Capture the cell that displays the provided text and extract its [x, y] central coordinate. 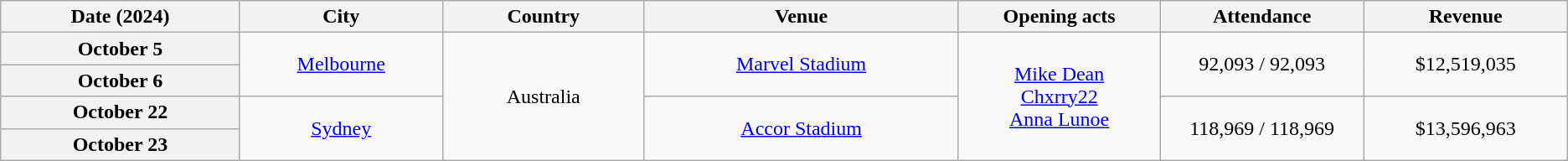
October 5 [121, 49]
City [341, 17]
92,093 / 92,093 [1261, 65]
Opening acts [1059, 17]
October 23 [121, 144]
Date (2024) [121, 17]
Marvel Stadium [801, 65]
Melbourne [341, 65]
Revenue [1466, 17]
118,969 / 118,969 [1261, 128]
Attendance [1261, 17]
Sydney [341, 128]
$13,596,963 [1466, 128]
October 22 [121, 112]
Mike DeanChxrry22Anna Lunoe [1059, 96]
October 6 [121, 80]
Country [543, 17]
Australia [543, 96]
Accor Stadium [801, 128]
$12,519,035 [1466, 65]
Venue [801, 17]
